Search for the cell housing the specified text and yield its [X, Y] center coordinate. 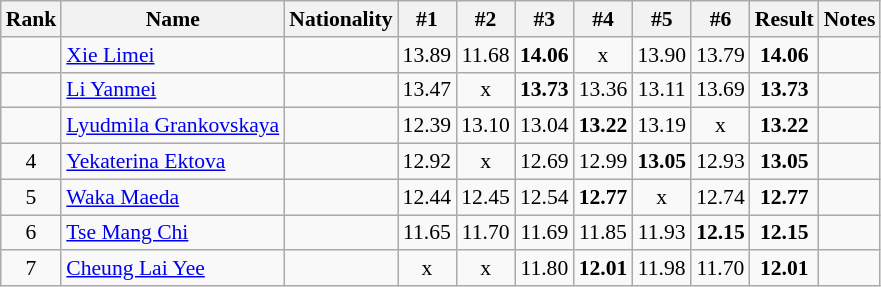
13.89 [428, 55]
5 [32, 197]
11.93 [662, 233]
Nationality [340, 19]
7 [32, 269]
13.19 [662, 126]
11.85 [604, 233]
13.04 [544, 126]
Result [784, 19]
12.44 [428, 197]
4 [32, 162]
Li Yanmei [172, 90]
Notes [850, 19]
12.69 [544, 162]
6 [32, 233]
#5 [662, 19]
11.80 [544, 269]
11.69 [544, 233]
11.98 [662, 269]
13.79 [720, 55]
13.10 [486, 126]
12.39 [428, 126]
#4 [604, 19]
12.93 [720, 162]
#2 [486, 19]
Yekaterina Ektova [172, 162]
13.11 [662, 90]
13.90 [662, 55]
#1 [428, 19]
12.45 [486, 197]
12.74 [720, 197]
Xie Limei [172, 55]
13.69 [720, 90]
12.92 [428, 162]
#3 [544, 19]
11.65 [428, 233]
Rank [32, 19]
Lyudmila Grankovskaya [172, 126]
12.54 [544, 197]
13.36 [604, 90]
Tse Mang Chi [172, 233]
Cheung Lai Yee [172, 269]
13.47 [428, 90]
#6 [720, 19]
12.99 [604, 162]
Waka Maeda [172, 197]
Name [172, 19]
11.68 [486, 55]
